Determine the [X, Y] coordinate at the center of the cell enclosing the given text.  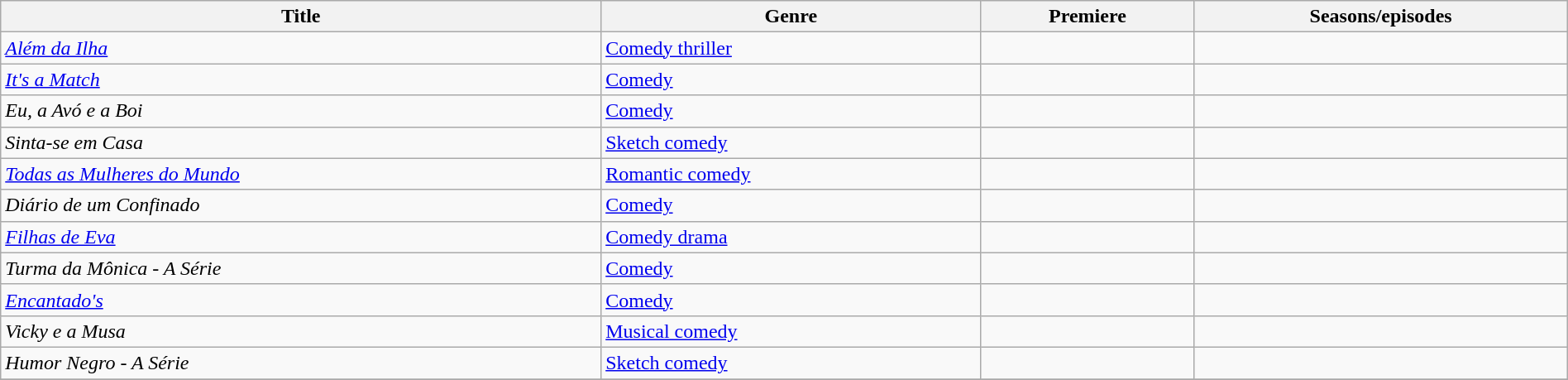
Eu, a Avó e a Boi [301, 111]
Seasons/episodes [1381, 17]
Filhas de Eva [301, 237]
Sinta-se em Casa [301, 142]
Genre [791, 17]
Encantado's [301, 300]
Humor Negro - A Série [301, 363]
Premiere [1088, 17]
Comedy thriller [791, 48]
Além da Ilha [301, 48]
Musical comedy [791, 331]
Vicky e a Musa [301, 331]
Diário de um Confinado [301, 205]
Turma da Mônica - A Série [301, 268]
Comedy drama [791, 237]
Romantic comedy [791, 174]
Title [301, 17]
Todas as Mulheres do Mundo [301, 174]
It's a Match [301, 79]
